Scan for the cell matching the given text and deliver its (x, y) coordinate at center. 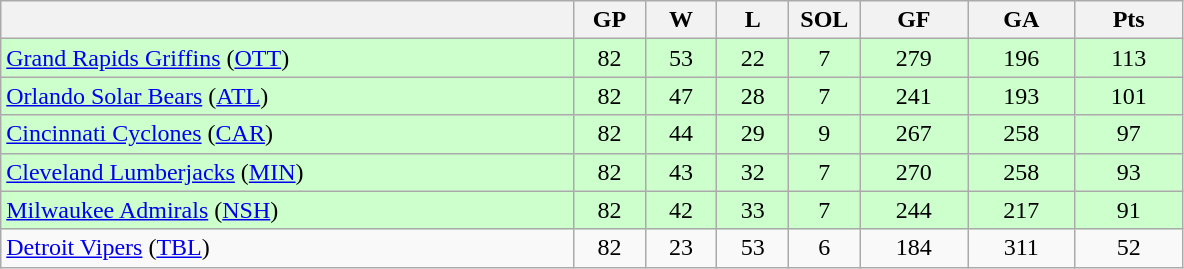
42 (681, 210)
6 (825, 248)
28 (753, 96)
GA (1022, 20)
GP (610, 20)
32 (753, 172)
L (753, 20)
52 (1129, 248)
311 (1022, 248)
43 (681, 172)
241 (914, 96)
101 (1129, 96)
Pts (1129, 20)
91 (1129, 210)
270 (914, 172)
23 (681, 248)
33 (753, 210)
44 (681, 134)
Grand Rapids Griffins (OTT) (288, 58)
Cincinnati Cyclones (CAR) (288, 134)
217 (1022, 210)
Milwaukee Admirals (NSH) (288, 210)
93 (1129, 172)
113 (1129, 58)
Detroit Vipers (TBL) (288, 248)
279 (914, 58)
244 (914, 210)
9 (825, 134)
W (681, 20)
SOL (825, 20)
29 (753, 134)
184 (914, 248)
193 (1022, 96)
196 (1022, 58)
97 (1129, 134)
22 (753, 58)
47 (681, 96)
Cleveland Lumberjacks (MIN) (288, 172)
Orlando Solar Bears (ATL) (288, 96)
GF (914, 20)
267 (914, 134)
